Pinpoint the cell where the given text exists, returning its (X, Y) midpoint coordinate. 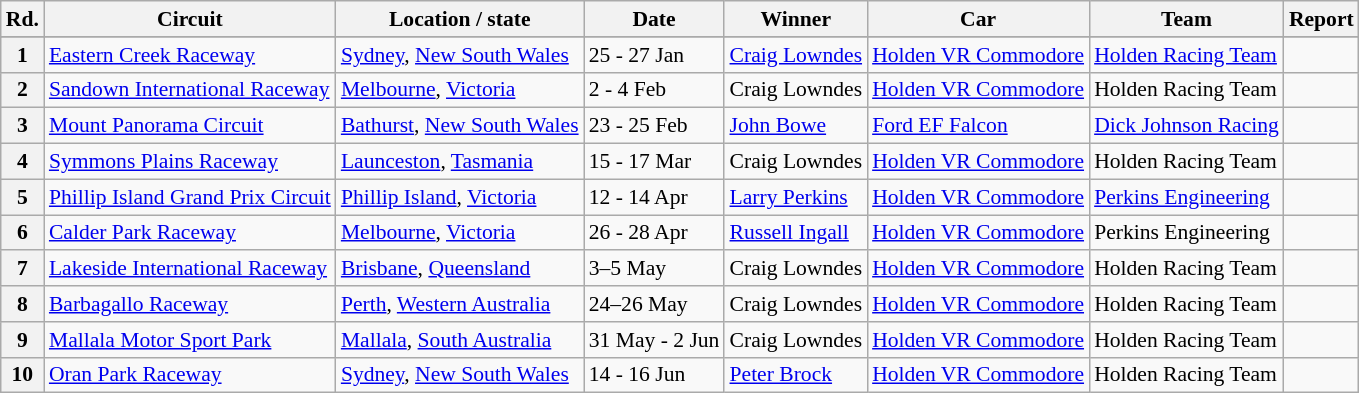
Dick Johnson Racing (1186, 126)
Larry Perkins (796, 197)
Mallala, South Australia (460, 340)
Peter Brock (796, 375)
Calder Park Raceway (190, 233)
Barbagallo Raceway (190, 304)
Phillip Island, Victoria (460, 197)
Date (654, 19)
15 - 17 Mar (654, 162)
Rd. (22, 19)
3–5 May (654, 269)
Phillip Island Grand Prix Circuit (190, 197)
Lakeside International Raceway (190, 269)
Ford EF Falcon (978, 126)
Bathurst, New South Wales (460, 126)
Perth, Western Australia (460, 304)
Symmons Plains Raceway (190, 162)
26 - 28 Apr (654, 233)
Russell Ingall (796, 233)
Mallala Motor Sport Park (190, 340)
Eastern Creek Raceway (190, 55)
7 (22, 269)
5 (22, 197)
4 (22, 162)
Location / state (460, 19)
1 (22, 55)
24–26 May (654, 304)
23 - 25 Feb (654, 126)
Circuit (190, 19)
Launceston, Tasmania (460, 162)
3 (22, 126)
Sandown International Raceway (190, 90)
9 (22, 340)
2 - 4 Feb (654, 90)
31 May - 2 Jun (654, 340)
Brisbane, Queensland (460, 269)
14 - 16 Jun (654, 375)
10 (22, 375)
Car (978, 19)
Team (1186, 19)
25 - 27 Jan (654, 55)
2 (22, 90)
Mount Panorama Circuit (190, 126)
Report (1322, 19)
Winner (796, 19)
John Bowe (796, 126)
12 - 14 Apr (654, 197)
8 (22, 304)
6 (22, 233)
Oran Park Raceway (190, 375)
